Output the (x, y) coordinate of the center of the cell containing the given text.  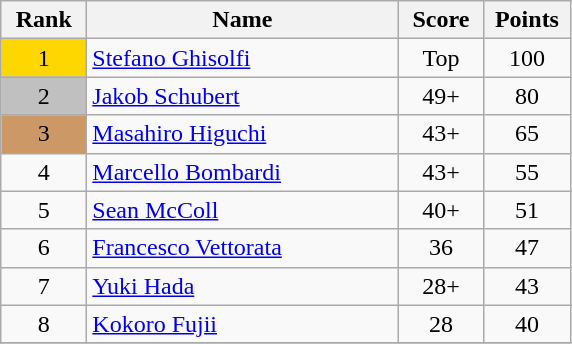
Masahiro Higuchi (242, 134)
28 (441, 324)
Stefano Ghisolfi (242, 58)
Sean McColl (242, 210)
Rank (44, 20)
Name (242, 20)
40+ (441, 210)
100 (527, 58)
Marcello Bombardi (242, 172)
7 (44, 286)
51 (527, 210)
47 (527, 248)
Francesco Vettorata (242, 248)
Top (441, 58)
4 (44, 172)
Jakob Schubert (242, 96)
65 (527, 134)
Yuki Hada (242, 286)
8 (44, 324)
5 (44, 210)
2 (44, 96)
3 (44, 134)
1 (44, 58)
43 (527, 286)
49+ (441, 96)
Kokoro Fujii (242, 324)
28+ (441, 286)
Score (441, 20)
80 (527, 96)
55 (527, 172)
6 (44, 248)
40 (527, 324)
36 (441, 248)
Points (527, 20)
